Capture the cell that displays the provided text and extract its (x, y) central coordinate. 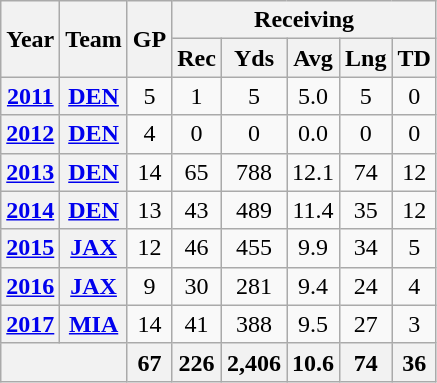
788 (254, 172)
30 (197, 286)
5.0 (312, 96)
2017 (30, 324)
9 (149, 286)
2016 (30, 286)
281 (254, 286)
Receiving (304, 20)
9.4 (312, 286)
41 (197, 324)
MIA (94, 324)
TD (414, 58)
11.4 (312, 210)
1 (197, 96)
9.5 (312, 324)
2013 (30, 172)
34 (366, 248)
27 (366, 324)
67 (149, 362)
GP (149, 39)
Avg (312, 58)
Rec (197, 58)
36 (414, 362)
455 (254, 248)
2014 (30, 210)
2,406 (254, 362)
43 (197, 210)
9.9 (312, 248)
2012 (30, 134)
Lng (366, 58)
3 (414, 324)
10.6 (312, 362)
388 (254, 324)
Team (94, 39)
24 (366, 286)
Year (30, 39)
Yds (254, 58)
13 (149, 210)
12.1 (312, 172)
46 (197, 248)
489 (254, 210)
65 (197, 172)
2015 (30, 248)
0.0 (312, 134)
2011 (30, 96)
226 (197, 362)
35 (366, 210)
